Capture the cell that displays the provided text and extract its [x, y] central coordinate. 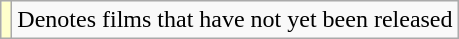
Denotes films that have not yet been released [235, 20]
